Pinpoint the cell where the given text exists, returning its [X, Y] midpoint coordinate. 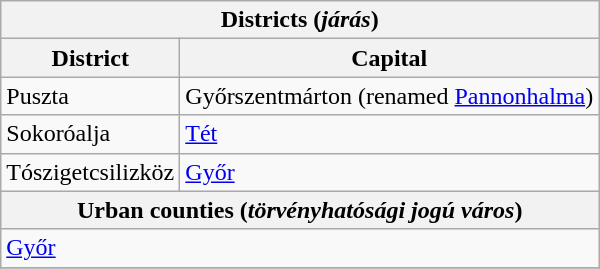
Tét [390, 134]
Urban counties (törvényhatósági jogú város) [300, 210]
District [90, 58]
Győrszentmárton (renamed Pannonhalma) [390, 96]
Puszta [90, 96]
Sokoróalja [90, 134]
Capital [390, 58]
Tószigetcsilizköz [90, 172]
Districts (járás) [300, 20]
